Locate the cell with the specified text and output its [X, Y] center coordinate. 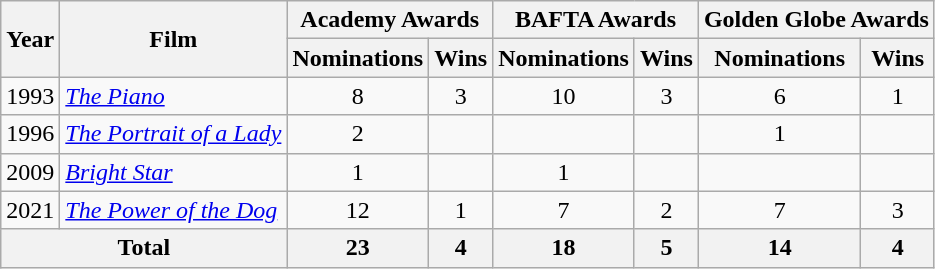
8 [358, 96]
Golden Globe Awards [816, 20]
10 [564, 96]
Academy Awards [390, 20]
1993 [30, 96]
12 [358, 210]
2021 [30, 210]
1996 [30, 134]
14 [780, 248]
2009 [30, 172]
The Piano [174, 96]
Total [144, 248]
Film [174, 39]
The Power of the Dog [174, 210]
6 [780, 96]
18 [564, 248]
BAFTA Awards [596, 20]
5 [666, 248]
Bright Star [174, 172]
23 [358, 248]
The Portrait of a Lady [174, 134]
Year [30, 39]
